Find where the given text appears and provide that cell's center as [x, y] coordinate. 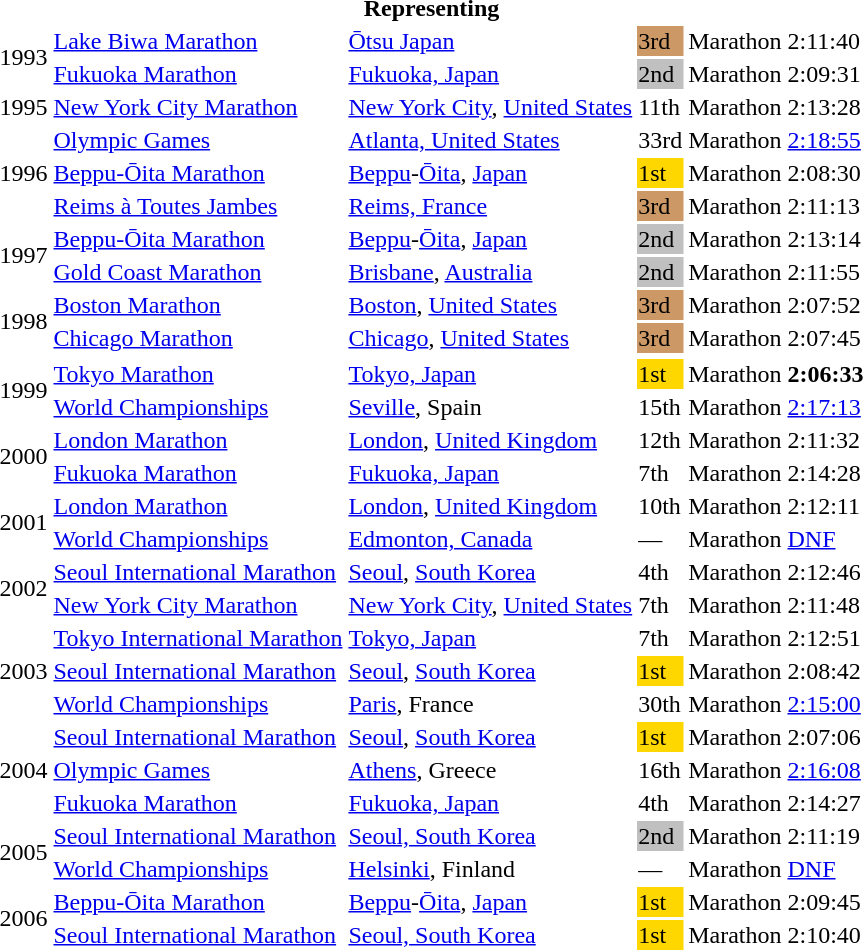
Paris, France [490, 704]
Tokyo International Marathon [198, 638]
Chicago, United States [490, 338]
15th [660, 407]
Tokyo Marathon [198, 374]
Ōtsu Japan [490, 41]
Atlanta, United States [490, 140]
Gold Coast Marathon [198, 272]
Edmonton, Canada [490, 539]
Brisbane, Australia [490, 272]
Reims, France [490, 206]
16th [660, 770]
Lake Biwa Marathon [198, 41]
Boston, United States [490, 305]
Chicago Marathon [198, 338]
Helsinki, Finland [490, 869]
Boston Marathon [198, 305]
10th [660, 506]
33rd [660, 140]
12th [660, 440]
30th [660, 704]
Athens, Greece [490, 770]
11th [660, 107]
Seville, Spain [490, 407]
Reims à Toutes Jambes [198, 206]
